Return the [X, Y] coordinate for the center point of the cell that contains the specified text.  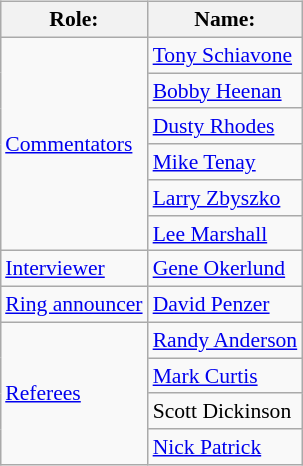
Name: [226, 20]
Role: [74, 20]
Nick Patrick [226, 447]
Lee Marshall [226, 233]
Commentators [74, 144]
David Penzer [226, 305]
Scott Dickinson [226, 411]
Tony Schiavone [226, 55]
Mike Tenay [226, 162]
Referees [74, 393]
Ring announcer [74, 305]
Dusty Rhodes [226, 126]
Bobby Heenan [226, 91]
Larry Zbyszko [226, 198]
Randy Anderson [226, 340]
Interviewer [74, 269]
Mark Curtis [226, 376]
Gene Okerlund [226, 269]
